Detect which cell encompasses the target text, then output its [x, y] center coordinate. 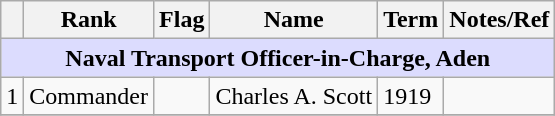
Naval Transport Officer-in-Charge, Aden [278, 58]
Commander [89, 96]
Rank [89, 20]
Term [411, 20]
1 [12, 96]
Flag [182, 20]
Charles A. Scott [294, 96]
1919 [411, 96]
Name [294, 20]
Notes/Ref [500, 20]
